Locate the cell with the specified text and output its (x, y) center coordinate. 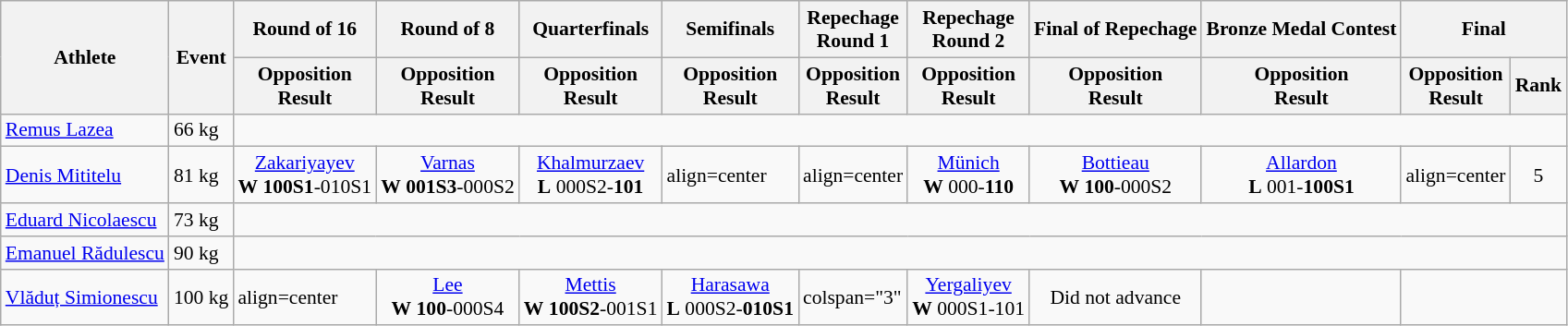
81 kg (201, 175)
Remus Lazea (85, 130)
Bronze Medal Contest (1301, 30)
Zakariyayev W 100S1-010S1 (305, 175)
Harasawa L 000S2-010S1 (730, 297)
100 kg (201, 297)
66 kg (201, 130)
Event (201, 57)
colspan="3" (853, 297)
90 kg (201, 253)
Münich W 000-110 (968, 175)
Eduard Nicolaescu (85, 220)
73 kg (201, 220)
Final of Repechage (1115, 30)
Emanuel Rădulescu (85, 253)
Rank (1539, 85)
Bottieau W 100-000S2 (1115, 175)
Did not advance (1115, 297)
Athlete (85, 57)
Semifinals (730, 30)
Lee W 100-000S4 (447, 297)
Varnas W 001S3-000S2 (447, 175)
Quarterfinals (591, 30)
Khalmurzaev L 000S2-101 (591, 175)
Vlăduț Simionescu (85, 297)
RepechageRound 1 (853, 30)
5 (1539, 175)
Final (1484, 30)
Round of 16 (305, 30)
Round of 8 (447, 30)
Yergaliyev W 000S1-101 (968, 297)
Mettis W 100S2-001S1 (591, 297)
Denis Mititelu (85, 175)
Allardon L 001-100S1 (1301, 175)
RepechageRound 2 (968, 30)
